Identify which cell holds the provided text, then report its [x, y] central coordinate. 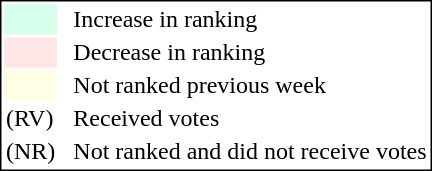
(NR) [30, 151]
(RV) [30, 119]
Not ranked previous week [250, 85]
Not ranked and did not receive votes [250, 151]
Increase in ranking [250, 19]
Received votes [250, 119]
Decrease in ranking [250, 53]
